For the text-containing cell, return its midpoint in (x, y) coordinate format. 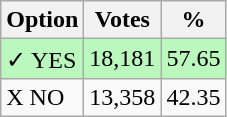
X NO (42, 97)
✓ YES (42, 59)
% (194, 20)
Option (42, 20)
18,181 (122, 59)
57.65 (194, 59)
42.35 (194, 97)
13,358 (122, 97)
Votes (122, 20)
